Pinpoint the cell where the given text exists, returning its [x, y] midpoint coordinate. 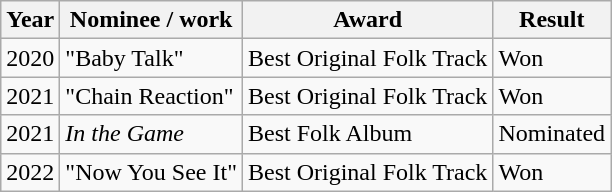
In the Game [152, 134]
2022 [30, 172]
Nominee / work [152, 20]
Result [552, 20]
"Baby Talk" [152, 58]
Award [367, 20]
Year [30, 20]
"Chain Reaction" [152, 96]
2020 [30, 58]
"Now You See It" [152, 172]
Best Folk Album [367, 134]
Nominated [552, 134]
